Locate the cell with the specified text and output its (X, Y) center coordinate. 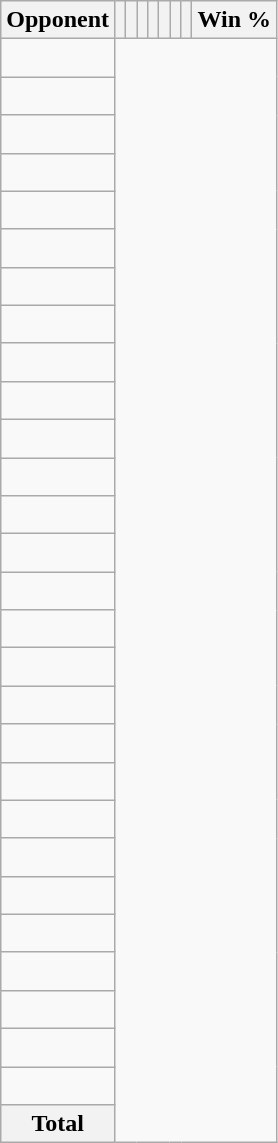
Total (58, 1124)
Win % (234, 20)
Opponent (58, 20)
